Scan for the cell matching the given text and deliver its (X, Y) coordinate at center. 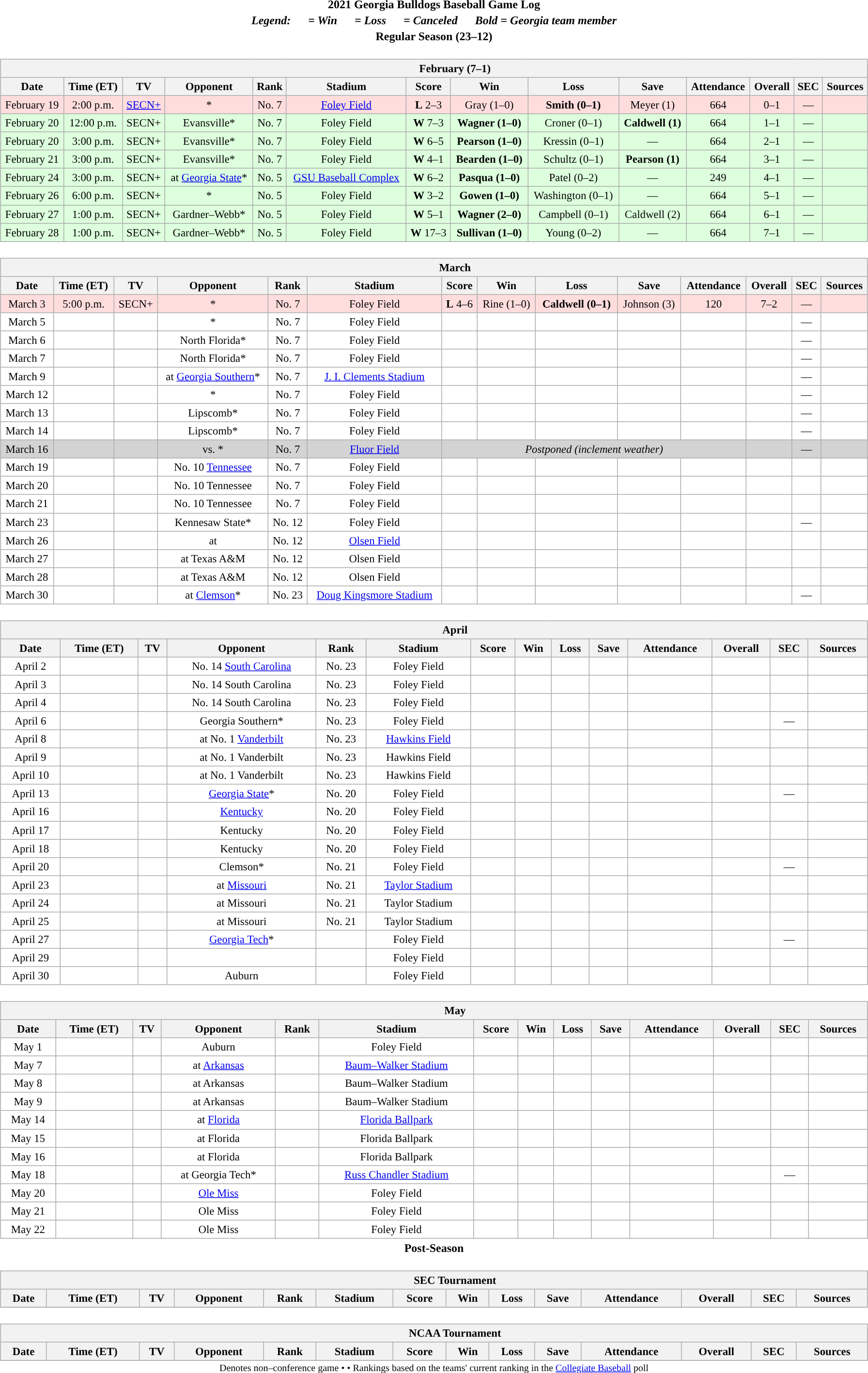
February 24 (32, 178)
April 24 (31, 903)
February 28 (32, 232)
February 26 (32, 196)
5–1 (772, 196)
Young (0–2) (573, 232)
249 (718, 178)
Georgia State* (241, 794)
Wagner (1–0) (489, 123)
February 21 (32, 159)
Johnson (3) (649, 304)
W 6–2 (428, 178)
GSU Baseball Complex (346, 178)
3–1 (772, 159)
Caldwell (0–1) (576, 304)
Pearson (1) (653, 159)
Meyer (1) (653, 105)
at Georgia State* (209, 178)
0–1 (772, 105)
Bearden (1–0) (489, 159)
March 12 (27, 395)
7–2 (769, 304)
May 18 (28, 1174)
April 27 (31, 940)
April (434, 630)
April 4 (31, 703)
March 6 (27, 340)
L 2–3 (428, 105)
Georgia Southern* (241, 721)
Fluor Field (374, 449)
May 15 (28, 1138)
Postponed (inclement weather) (594, 449)
Gowen (1–0) (489, 196)
April 23 (31, 885)
May (434, 1011)
March 16 (27, 449)
March 20 (27, 486)
Patel (0–2) (573, 178)
May 1 (28, 1047)
March 7 (27, 358)
Caldwell (2) (653, 214)
SEC Tournament (434, 1280)
1–1 (772, 123)
Wagner (2–0) (489, 214)
April 2 (31, 666)
Smith (0–1) (573, 105)
March 23 (27, 522)
Kennesaw State* (213, 522)
W 6–5 (428, 141)
April 6 (31, 721)
March 28 (27, 577)
April 17 (31, 830)
March 5 (27, 322)
May 20 (28, 1193)
at (213, 540)
March 26 (27, 540)
May 9 (28, 1102)
April 8 (31, 739)
Sullivan (1–0) (489, 232)
March 3 (27, 304)
Croner (0–1) (573, 123)
May 16 (28, 1157)
March 14 (27, 431)
at Georgia Southern* (213, 376)
April 20 (31, 866)
2:00 p.m. (93, 105)
March 21 (27, 504)
May 22 (28, 1229)
February 19 (32, 105)
W 17–3 (428, 232)
Clemson* (241, 866)
at Clemson* (213, 595)
120 (713, 304)
vs. * (213, 449)
4–1 (772, 178)
W 5–1 (428, 214)
L 4–6 (459, 304)
March 9 (27, 376)
February 27 (32, 214)
March 19 (27, 467)
April 16 (31, 812)
Caldwell (1) (653, 123)
W 3–2 (428, 196)
March 30 (27, 595)
April 18 (31, 848)
May 8 (28, 1083)
April 3 (31, 684)
March 27 (27, 558)
March 13 (27, 413)
2–1 (772, 141)
Pearson (1–0) (489, 141)
Schultz (0–1) (573, 159)
6:00 p.m. (93, 196)
May 7 (28, 1065)
April 30 (31, 976)
Rine (1–0) (507, 304)
Pasqua (1–0) (489, 178)
Campbell (0–1) (573, 214)
April 9 (31, 757)
February (7–1) (434, 68)
5:00 p.m. (83, 304)
6–1 (772, 214)
J. I. Clements Stadium (374, 376)
at Georgia Tech* (218, 1174)
March (434, 267)
Doug Kingsmore Stadium (374, 595)
April 10 (31, 775)
Gray (1–0) (489, 105)
April 25 (31, 921)
May 14 (28, 1120)
W 7–3 (428, 123)
Washington (0–1) (573, 196)
April 13 (31, 794)
7–1 (772, 232)
May 21 (28, 1211)
NCAA Tournament (434, 1333)
W 4–1 (428, 159)
April 29 (31, 957)
Russ Chandler Stadium (396, 1174)
Georgia Tech* (241, 940)
12:00 p.m. (93, 123)
Kressin (0–1) (573, 141)
